Return the [X, Y] coordinate for the center point of the cell that contains the specified text.  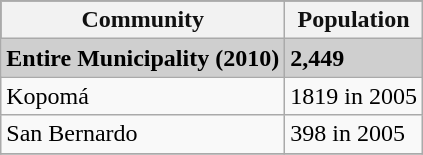
Population [354, 20]
Community [143, 20]
1819 in 2005 [354, 96]
Entire Municipality (2010) [143, 58]
398 in 2005 [354, 134]
San Bernardo [143, 134]
Kopomá [143, 96]
2,449 [354, 58]
